Detect which cell encompasses the target text, then output its (x, y) center coordinate. 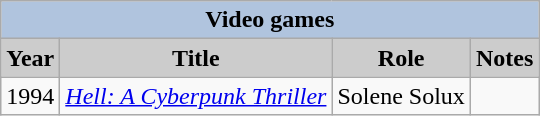
Title (196, 58)
Role (401, 58)
Year (30, 58)
1994 (30, 96)
Video games (270, 20)
Notes (504, 58)
Solene Solux (401, 96)
Hell: A Cyberpunk Thriller (196, 96)
